Pinpoint the cell where the given text exists, returning its [x, y] midpoint coordinate. 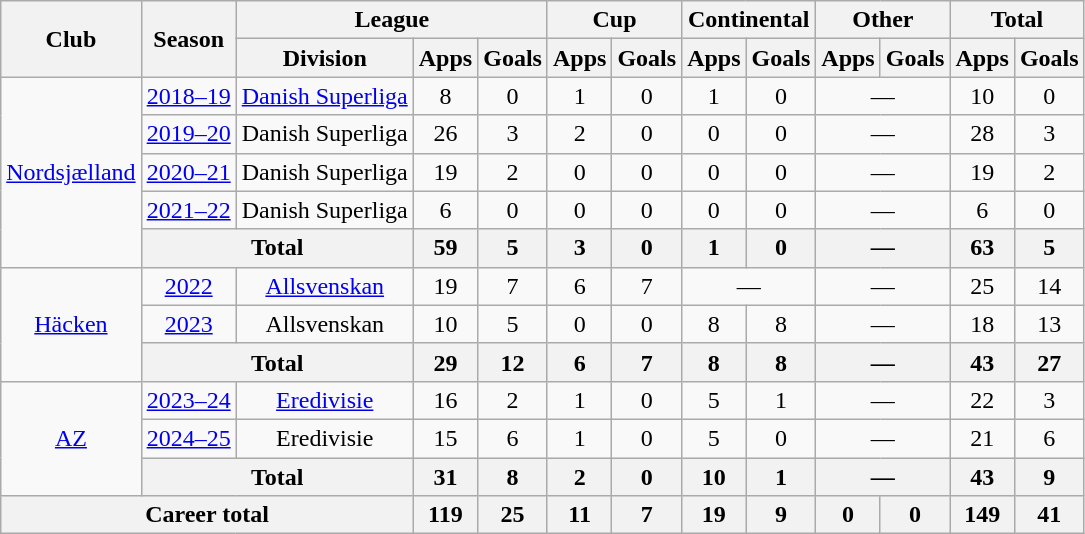
2024–25 [188, 438]
Division [324, 58]
15 [445, 438]
Club [71, 39]
2023–24 [188, 400]
2020–21 [188, 172]
Cup [614, 20]
2023 [188, 324]
59 [445, 248]
2019–20 [188, 134]
AZ [71, 438]
18 [982, 324]
Season [188, 39]
Häcken [71, 324]
2018–19 [188, 96]
41 [1049, 515]
Other [883, 20]
22 [982, 400]
21 [982, 438]
149 [982, 515]
29 [445, 362]
14 [1049, 286]
31 [445, 477]
League [392, 20]
27 [1049, 362]
Nordsjælland [71, 172]
2021–22 [188, 210]
26 [445, 134]
13 [1049, 324]
11 [579, 515]
2022 [188, 286]
12 [513, 362]
63 [982, 248]
Continental [749, 20]
28 [982, 134]
119 [445, 515]
Career total [207, 515]
16 [445, 400]
